For the text-containing cell, return its midpoint in (x, y) coordinate format. 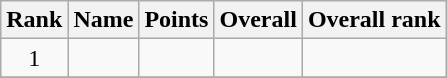
Points (176, 20)
Overall rank (374, 20)
1 (34, 58)
Rank (34, 20)
Overall (258, 20)
Name (104, 20)
